Return the (X, Y) coordinate for the center point of the cell that contains the specified text.  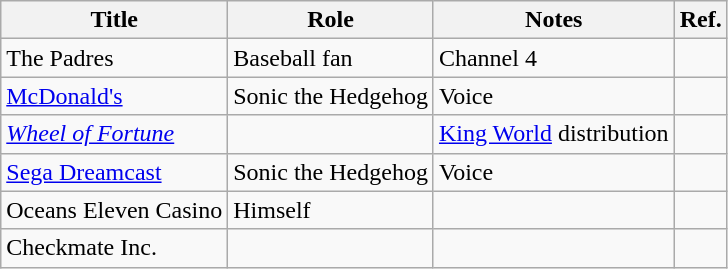
Title (114, 20)
The Padres (114, 58)
Baseball fan (331, 58)
King World distribution (554, 134)
Wheel of Fortune (114, 134)
Himself (331, 210)
Notes (554, 20)
Channel 4 (554, 58)
Checkmate Inc. (114, 248)
Sega Dreamcast (114, 172)
Role (331, 20)
Ref. (700, 20)
Oceans Eleven Casino (114, 210)
McDonald's (114, 96)
